Return [X, Y] of the center of cell containing provided text 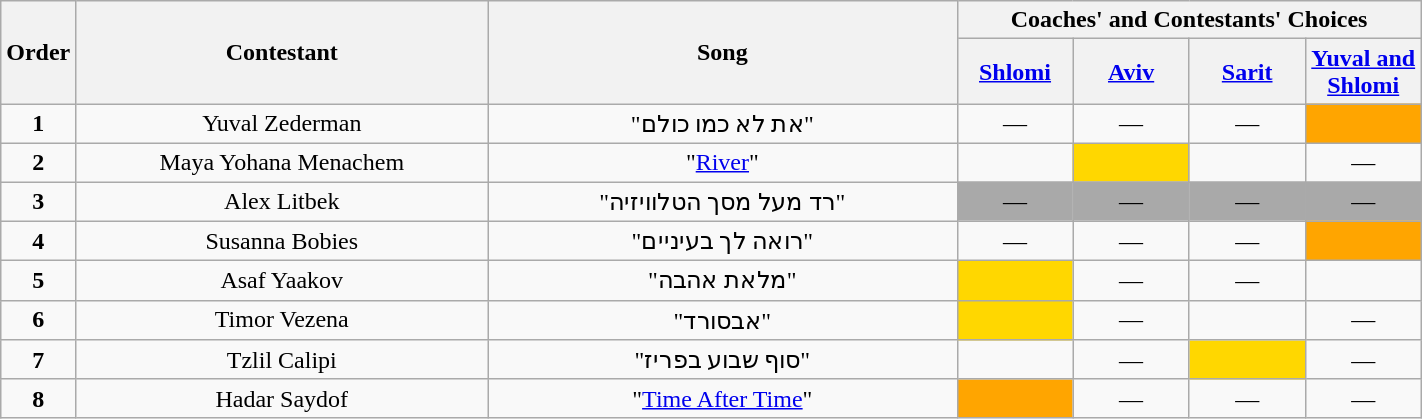
Timor Vezena [282, 320]
2 [38, 162]
Alex Litbek [282, 202]
"Time After Time" [722, 398]
Coaches' and Contestants' Choices [1189, 20]
8 [38, 398]
"סוף שבוע בפריז" [722, 360]
Aviv [1131, 72]
"את לא כמו כולם" [722, 124]
6 [38, 320]
Contestant [282, 52]
Asaf Yaakov [282, 281]
3 [38, 202]
"מלאת אהבה" [722, 281]
"River" [722, 162]
7 [38, 360]
"רואה לך בעיניים" [722, 241]
Shlomi [1015, 72]
Susanna Bobies [282, 241]
Yuval Zederman [282, 124]
Sarit [1247, 72]
4 [38, 241]
Tzlil Calipi [282, 360]
"אבסורד" [722, 320]
5 [38, 281]
Yuval and Shlomi [1363, 72]
Song [722, 52]
Maya Yohana Menachem [282, 162]
1 [38, 124]
Hadar Saydof [282, 398]
Order [38, 52]
"רד מעל מסך הטלוויזיה" [722, 202]
